Return (x, y) of the center of cell containing provided text 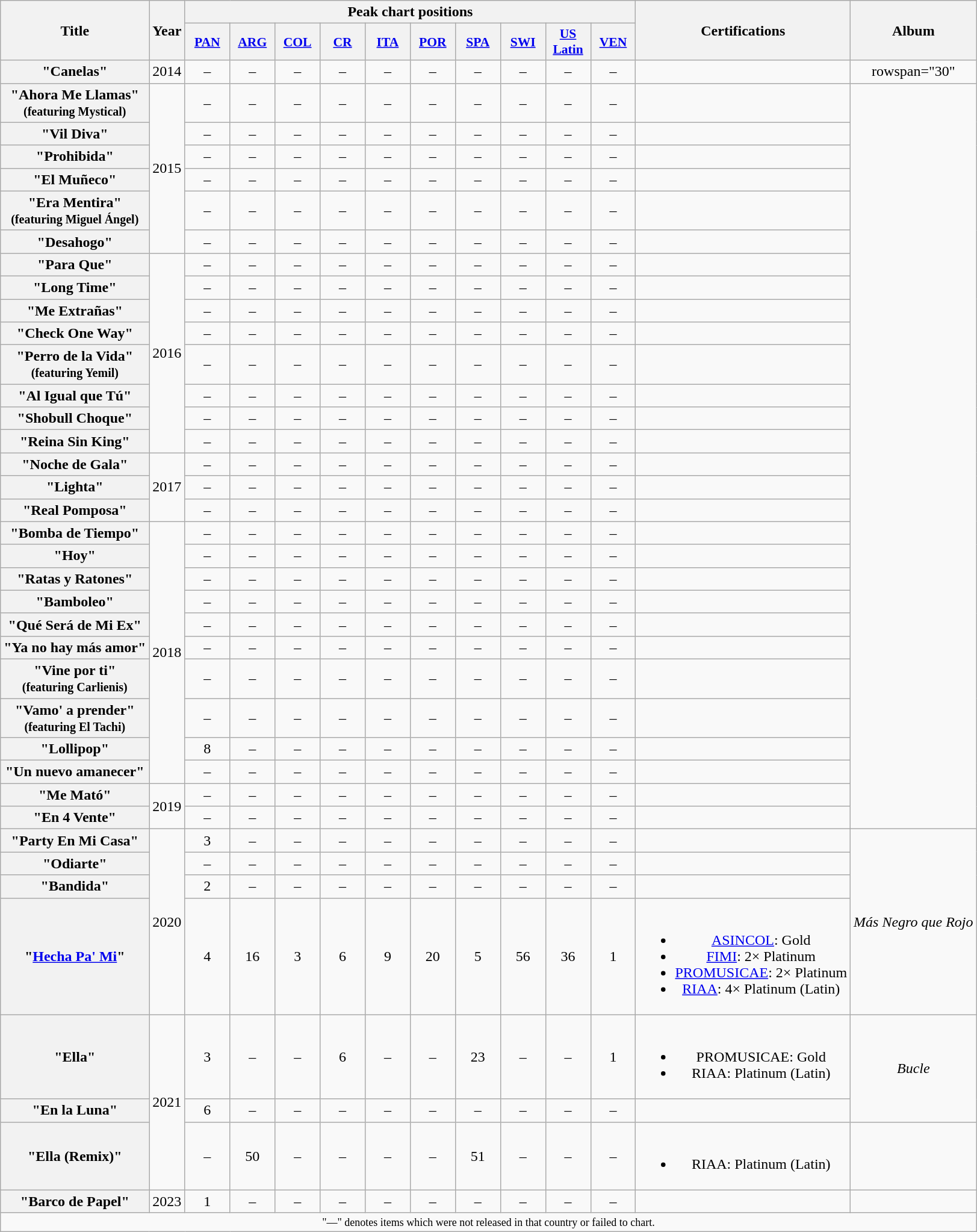
2021 (167, 1102)
2020 (167, 922)
ITA (388, 42)
2016 (167, 353)
"Ya no hay más amor" (75, 647)
"Bamboleo" (75, 602)
2017 (167, 487)
"Ratas y Ratones" (75, 579)
5 (478, 956)
RIAA: Platinum (Latin) (743, 1156)
2015 (167, 168)
"Al Igual que Tú" (75, 396)
Certifications (743, 30)
"Reina Sin King" (75, 441)
"—" denotes items which were not released in that country or failed to chart. (489, 1222)
2019 (167, 806)
"Canelas" (75, 72)
ARG (253, 42)
Title (75, 30)
"En 4 Vente" (75, 818)
rowspan="30" (914, 72)
"Lighta" (75, 487)
"Hoy" (75, 556)
51 (478, 1156)
"Perro de la Vida"(featuring Yemil) (75, 365)
"Ella (Remix)" (75, 1156)
50 (253, 1156)
"Bomba de Tiempo" (75, 533)
COL (297, 42)
"Ahora Me Llamas"(featuring Mystical) (75, 102)
"Check One Way" (75, 334)
4 (207, 956)
20 (432, 956)
"En la Luna" (75, 1110)
2023 (167, 1201)
"Desahogo" (75, 241)
"Bandida" (75, 886)
Bucle (914, 1068)
8 (207, 749)
"Un nuevo amanecer" (75, 772)
2014 (167, 72)
2 (207, 886)
"Para Que" (75, 264)
Album (914, 30)
Year (167, 30)
"Ella" (75, 1057)
36 (568, 956)
"Vine por ti"(featuring Carlienis) (75, 678)
PAN (207, 42)
"Real Pomposa" (75, 510)
"Me Mató" (75, 795)
"Vamo' a prender"(featuring El Tachi) (75, 718)
"El Muñeco" (75, 179)
SPA (478, 42)
"Odiarte" (75, 863)
"Prohibida" (75, 157)
"Barco de Papel" (75, 1201)
"Qué Será de Mi Ex" (75, 624)
23 (478, 1057)
16 (253, 956)
"Hecha Pa' Mi" (75, 956)
PROMUSICAE: GoldRIAA: Platinum (Latin) (743, 1057)
"Era Mentira"(featuring Miguel Ángel) (75, 211)
"Vil Diva" (75, 134)
USLatin (568, 42)
2018 (167, 653)
"Long Time" (75, 287)
CR (343, 42)
Peak chart positions (411, 12)
VEN (613, 42)
"Me Extrañas" (75, 310)
"Lollipop" (75, 749)
"Shobull Choque" (75, 418)
SWI (523, 42)
56 (523, 956)
9 (388, 956)
ASINCOL: GoldFIMI: 2× PlatinumPROMUSICAE: 2× PlatinumRIAA: 4× Platinum (Latin) (743, 956)
Más Negro que Rojo (914, 922)
POR (432, 42)
"Noche de Gala" (75, 464)
"Party En Mi Casa" (75, 841)
